Locate the cell with the specified text and output its [X, Y] center coordinate. 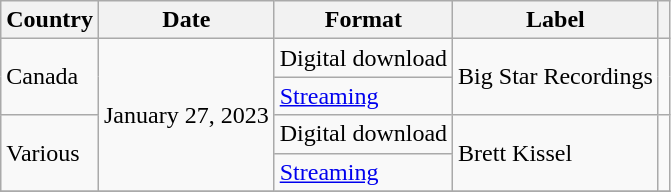
Format [363, 20]
Big Star Recordings [556, 77]
Country [50, 20]
Label [556, 20]
Various [50, 153]
Date [186, 20]
Canada [50, 77]
January 27, 2023 [186, 115]
Brett Kissel [556, 153]
